Determine the [x, y] coordinate at the center of the cell enclosing the given text.  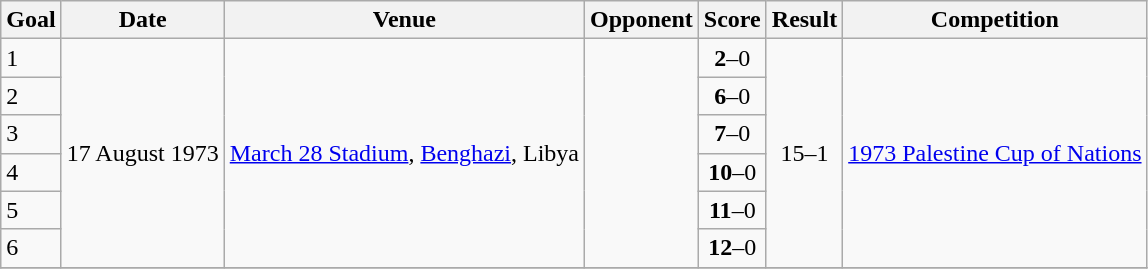
3 [31, 134]
Opponent [642, 20]
11–0 [732, 210]
10–0 [732, 172]
1973 Palestine Cup of Nations [995, 153]
March 28 Stadium, Benghazi, Libya [404, 153]
4 [31, 172]
7–0 [732, 134]
15–1 [804, 153]
2 [31, 96]
6 [31, 248]
17 August 1973 [142, 153]
Result [804, 20]
5 [31, 210]
Goal [31, 20]
Score [732, 20]
2–0 [732, 58]
12–0 [732, 248]
1 [31, 58]
Venue [404, 20]
Competition [995, 20]
Date [142, 20]
6–0 [732, 96]
